Capture the cell that displays the provided text and extract its (x, y) central coordinate. 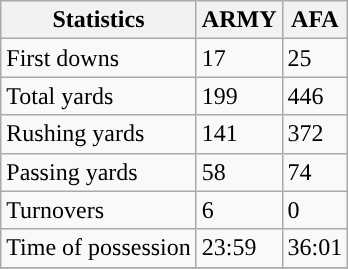
141 (239, 134)
0 (315, 210)
372 (315, 134)
First downs (99, 58)
25 (315, 58)
36:01 (315, 248)
Statistics (99, 20)
Passing yards (99, 172)
17 (239, 58)
23:59 (239, 248)
Time of possession (99, 248)
Total yards (99, 96)
ARMY (239, 20)
199 (239, 96)
58 (239, 172)
Turnovers (99, 210)
446 (315, 96)
74 (315, 172)
6 (239, 210)
AFA (315, 20)
Rushing yards (99, 134)
